Search for the cell housing the specified text and yield its [X, Y] center coordinate. 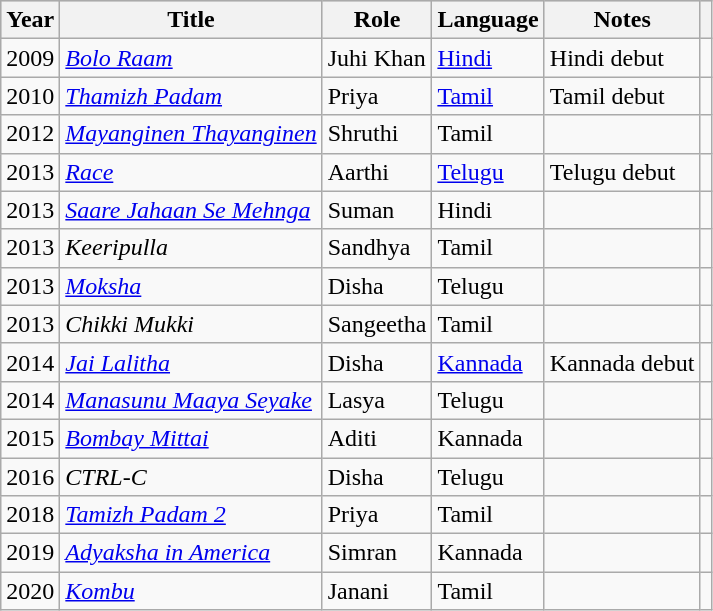
Manasunu Maaya Seyake [191, 400]
Chikki Mukki [191, 324]
Role [377, 20]
Sangeetha [377, 324]
Telugu debut [622, 172]
Aarthi [377, 172]
Moksha [191, 286]
Bombay Mittai [191, 438]
Race [191, 172]
Language [488, 20]
2009 [30, 58]
CTRL-C [191, 477]
Bolo Raam [191, 58]
Juhi Khan [377, 58]
Tamizh Padam 2 [191, 515]
Jai Lalitha [191, 362]
Lasya [377, 400]
Suman [377, 210]
2010 [30, 96]
Thamizh Padam [191, 96]
Simran [377, 553]
Saare Jahaan Se Mehnga [191, 210]
2012 [30, 134]
Adyaksha in America [191, 553]
2020 [30, 591]
2019 [30, 553]
Tamil debut [622, 96]
Notes [622, 20]
Mayanginen Thayanginen [191, 134]
Kannada debut [622, 362]
2015 [30, 438]
Hindi debut [622, 58]
Aditi [377, 438]
Janani [377, 591]
2018 [30, 515]
2016 [30, 477]
Year [30, 20]
Sandhya [377, 248]
Keeripulla [191, 248]
Shruthi [377, 134]
Kombu [191, 591]
Title [191, 20]
